Return (x, y) of the center of cell containing provided text 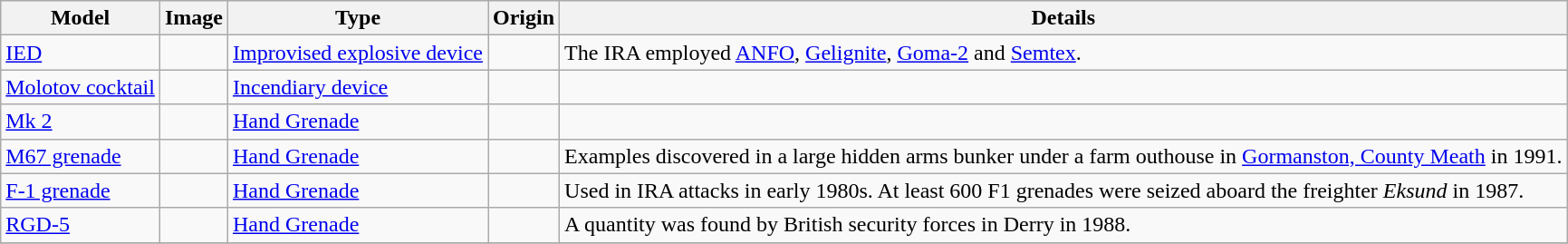
Details (1063, 18)
Used in IRA attacks in early 1980s. At least 600 F1 grenades were seized aboard the freighter Eksund in 1987. (1063, 190)
The IRA employed ANFO, Gelignite, Goma-2 and Semtex. (1063, 53)
Improvised explosive device (359, 53)
M67 grenade (81, 156)
Origin (524, 18)
Examples discovered in a large hidden arms bunker under a farm outhouse in Gormanston, County Meath in 1991. (1063, 156)
Type (359, 18)
IED (81, 53)
Incendiary device (359, 87)
Model (81, 18)
Image (194, 18)
Molotov cocktail (81, 87)
F-1 grenade (81, 190)
Mk 2 (81, 122)
A quantity was found by British security forces in Derry in 1988. (1063, 225)
RGD-5 (81, 225)
